Find where the given text appears and provide that cell's center as [x, y] coordinate. 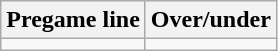
Over/under [210, 20]
Pregame line [74, 20]
